Scan for the cell matching the given text and deliver its [x, y] coordinate at center. 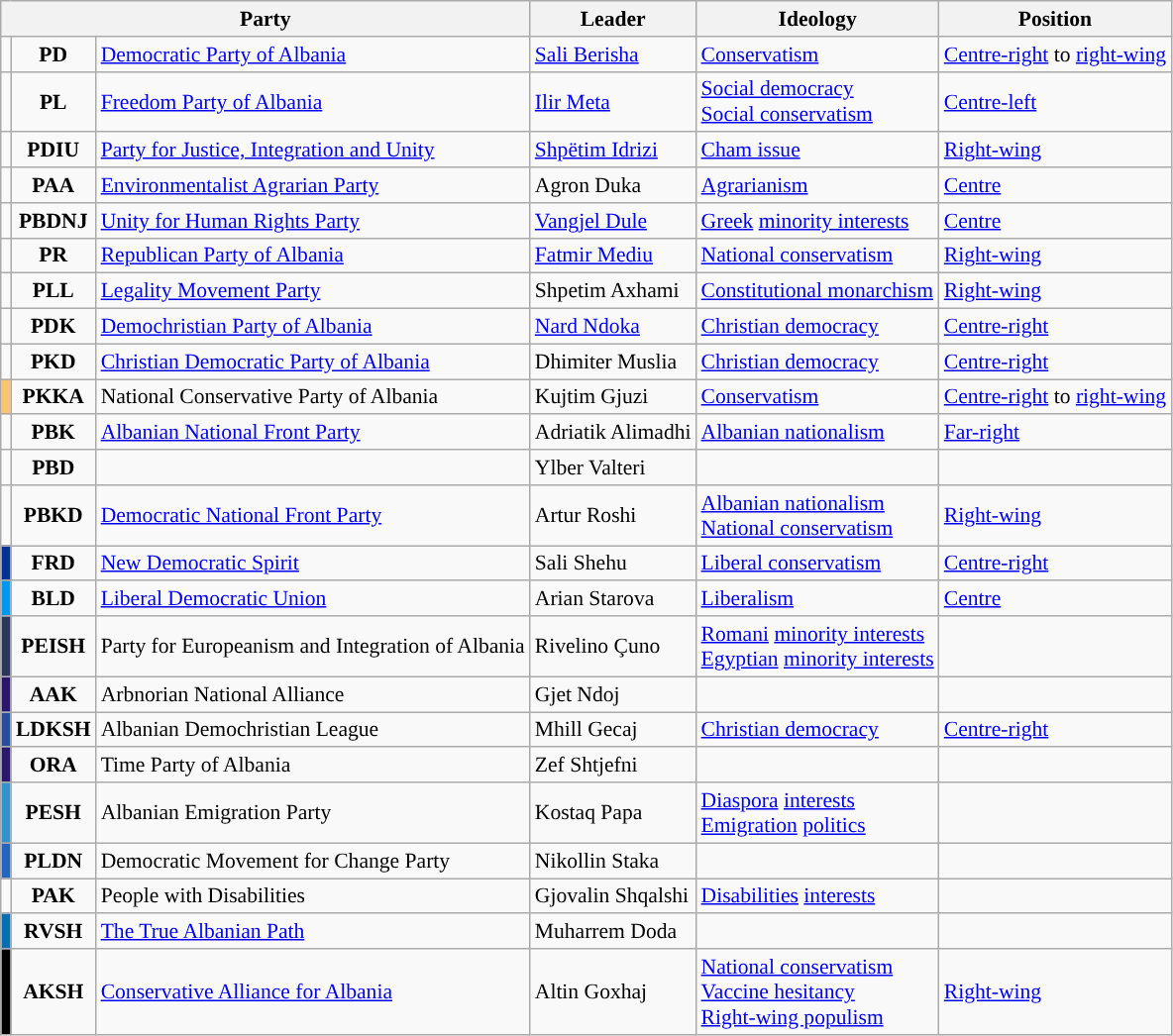
PLDN [53, 861]
BLD [53, 599]
Albanian Demochristian League [313, 730]
AKSH [53, 992]
PDIU [53, 151]
New Democratic Spirit [313, 564]
PKKA [53, 397]
Christian Democratic Party of Albania [313, 362]
Legality Movement Party [313, 291]
Albanian nationalismNational conservatism [818, 515]
Party for Justice, Integration and Unity [313, 151]
PL [53, 101]
Democratic Party of Albania [313, 54]
PBD [53, 467]
PAK [53, 896]
Nikollin Staka [613, 861]
Party for Europeanism and Integration of Albania [313, 646]
Agron Duka [613, 185]
PD [53, 54]
Social democracySocial conservatism [818, 101]
Sali Shehu [613, 564]
Cham issue [818, 151]
PAA [53, 185]
Altin Goxhaj [613, 992]
Republican Party of Albania [313, 256]
Liberal Democratic Union [313, 599]
Gjovalin Shqalshi [613, 896]
Romani minority interestsEgyptian minority interests [818, 646]
Liberal conservatism [818, 564]
Liberalism [818, 599]
Albanian nationalism [818, 433]
Party [266, 19]
People with Disabilities [313, 896]
Zef Shtjefni [613, 766]
Dhimiter Muslia [613, 362]
Democratic Movement for Change Party [313, 861]
Constitutional monarchism [818, 291]
Far-right [1055, 433]
Leader [613, 19]
PBK [53, 433]
National Conservative Party of Albania [313, 397]
Diaspora interestsEmigration politics [818, 812]
PKD [53, 362]
PBKD [53, 515]
Position [1055, 19]
Time Party of Albania [313, 766]
Ylber Valteri [613, 467]
Shpëtim Idrizi [613, 151]
Muharrem Doda [613, 932]
Centre-left [1055, 101]
Rivelino Çuno [613, 646]
Disabilities interests [818, 896]
Ideology [818, 19]
Nard Ndoka [613, 327]
LDKSH [53, 730]
Unity for Human Rights Party [313, 221]
Democratic National Front Party [313, 515]
Albanian Emigration Party [313, 812]
Artur Roshi [613, 515]
Albanian National Front Party [313, 433]
Ilir Meta [613, 101]
Arian Starova [613, 599]
Mhill Gecaj [613, 730]
RVSH [53, 932]
PR [53, 256]
The True Albanian Path [313, 932]
Conservative Alliance for Albania [313, 992]
Adriatik Alimadhi [613, 433]
Demochristian Party of Albania [313, 327]
Arbnorian National Alliance [313, 694]
Agrarianism [818, 185]
Fatmir Mediu [613, 256]
Vangjel Dule [613, 221]
FRD [53, 564]
PDK [53, 327]
Freedom Party of Albania [313, 101]
Kujtim Gjuzi [613, 397]
PEISH [53, 646]
Environmentalist Agrarian Party [313, 185]
PLL [53, 291]
PESH [53, 812]
PBDNJ [53, 221]
Greek minority interests [818, 221]
Sali Berisha [613, 54]
Kostaq Papa [613, 812]
Gjet Ndoj [613, 694]
ORA [53, 766]
National conservatism [818, 256]
National conservatismVaccine hesitancyRight-wing populism [818, 992]
Shpetim Axhami [613, 291]
AAK [53, 694]
